Pinpoint the cell where the given text exists, returning its [x, y] midpoint coordinate. 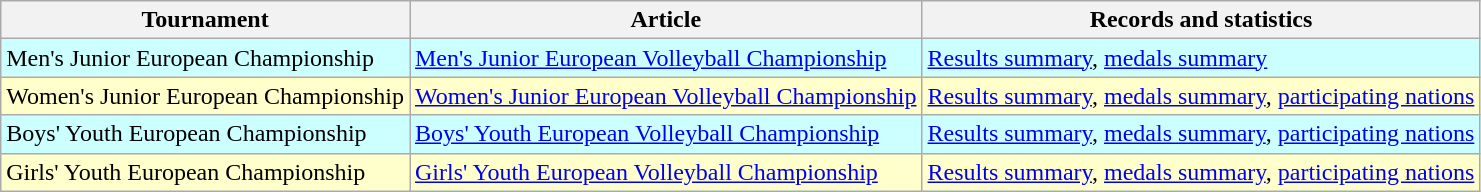
Men's Junior European Championship [206, 58]
Boys' Youth European Championship [206, 134]
Girls' Youth European Championship [206, 172]
Records and statistics [1201, 20]
Women's Junior European Championship [206, 96]
Tournament [206, 20]
Results summary, medals summary [1201, 58]
Women's Junior European Volleyball Championship [666, 96]
Girls' Youth European Volleyball Championship [666, 172]
Men's Junior European Volleyball Championship [666, 58]
Article [666, 20]
Boys' Youth European Volleyball Championship [666, 134]
